Extract the [x, y] coordinate from the center of the cell holding the provided text.  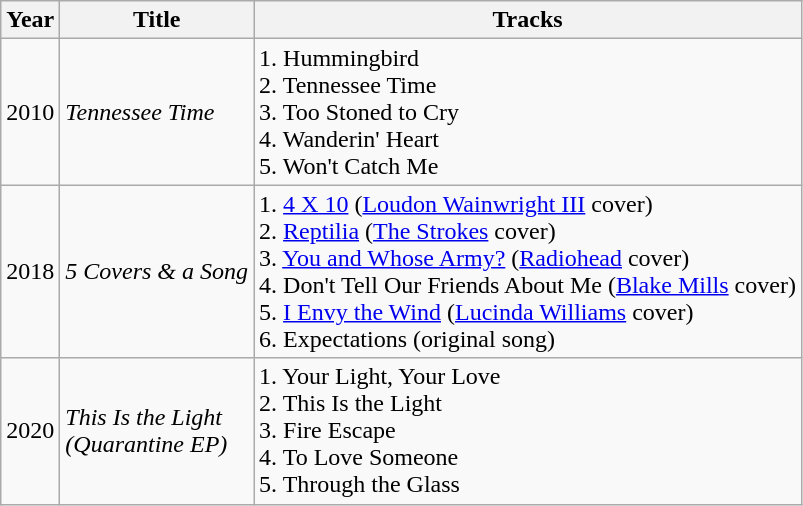
1. Hummingbird2. Tennessee Time3. Too Stoned to Cry4. Wanderin' Heart5. Won't Catch Me [528, 112]
2018 [30, 272]
Tracks [528, 20]
1. Your Light, Your Love2. This Is the Light3. Fire Escape4. To Love Someone5. Through the Glass [528, 431]
This Is the Light(Quarantine EP) [157, 431]
5 Covers & a Song [157, 272]
2010 [30, 112]
2020 [30, 431]
Title [157, 20]
Year [30, 20]
Tennessee Time [157, 112]
